Detect which cell encompasses the target text, then output its [x, y] center coordinate. 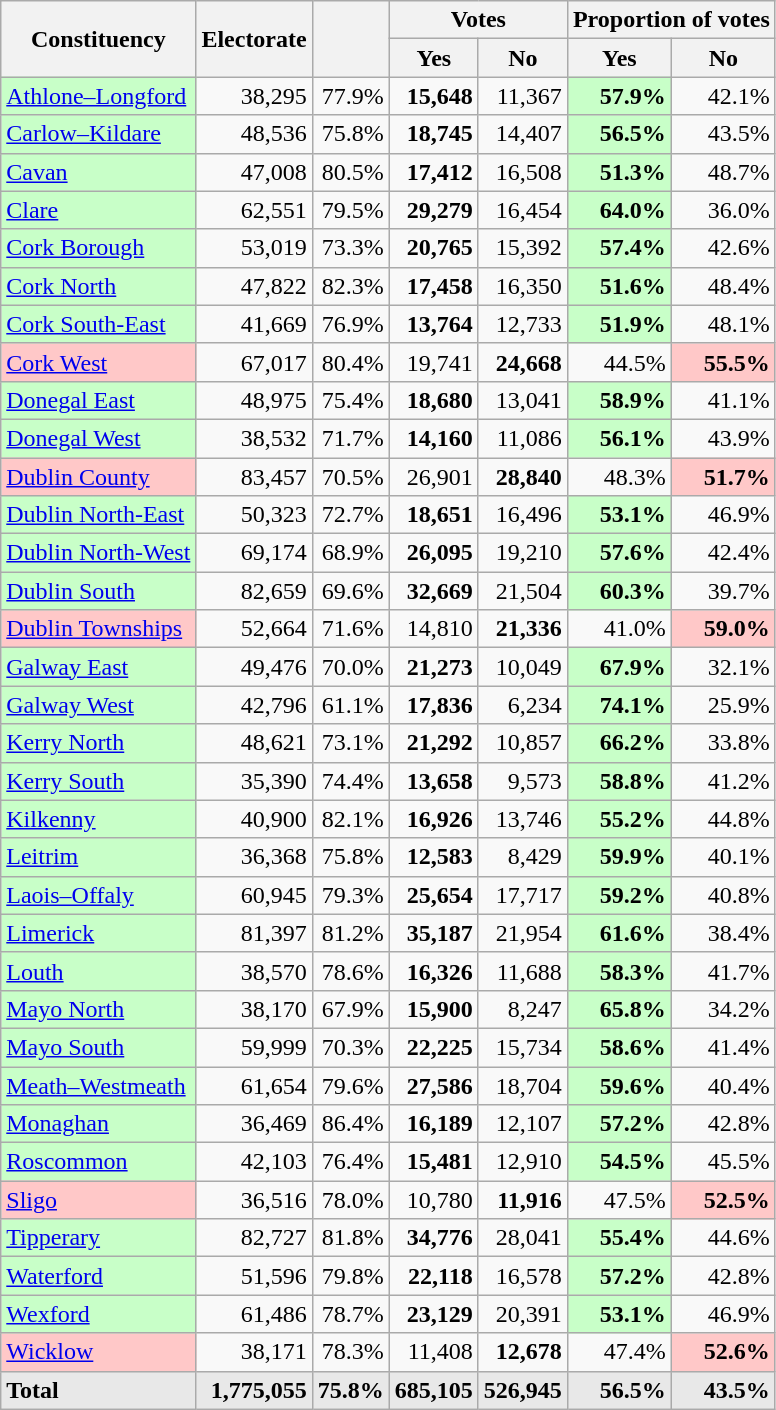
Cork West [98, 362]
53,019 [254, 248]
78.3% [350, 1352]
38,295 [254, 96]
70.0% [350, 667]
48.3% [619, 477]
81.8% [350, 1238]
42.4% [723, 553]
47.5% [619, 1200]
28,840 [522, 477]
61.6% [619, 933]
20,391 [522, 1314]
67,017 [254, 362]
56.1% [619, 438]
6,234 [522, 705]
12,733 [522, 324]
66.2% [619, 743]
79.6% [350, 1085]
Kerry North [98, 743]
38.4% [723, 933]
13,764 [434, 324]
43.9% [723, 438]
Galway East [98, 667]
22,118 [434, 1276]
Clare [98, 210]
81,397 [254, 933]
Kilkenny [98, 819]
16,508 [522, 172]
41.4% [723, 1047]
15,392 [522, 248]
82,727 [254, 1238]
Constituency [98, 39]
35,390 [254, 781]
41,669 [254, 324]
48.4% [723, 286]
27,586 [434, 1085]
Total [98, 1390]
Athlone–Longford [98, 96]
36,469 [254, 1124]
Sligo [98, 1200]
21,504 [522, 591]
26,095 [434, 553]
16,326 [434, 971]
74.4% [350, 781]
86.4% [350, 1124]
22,225 [434, 1047]
77.9% [350, 96]
Limerick [98, 933]
19,210 [522, 553]
82.3% [350, 286]
76.4% [350, 1162]
16,350 [522, 286]
38,532 [254, 438]
11,367 [522, 96]
21,292 [434, 743]
18,651 [434, 515]
44.8% [723, 819]
40.1% [723, 857]
40.4% [723, 1085]
58.3% [619, 971]
47.4% [619, 1352]
71.6% [350, 629]
Louth [98, 971]
14,160 [434, 438]
Cork South-East [98, 324]
1,775,055 [254, 1390]
Mayo South [98, 1047]
Dublin County [98, 477]
40.8% [723, 895]
41.7% [723, 971]
26,901 [434, 477]
23,129 [434, 1314]
8,429 [522, 857]
21,954 [522, 933]
Leitrim [98, 857]
32.1% [723, 667]
58.8% [619, 781]
52.5% [723, 1200]
69,174 [254, 553]
Proportion of votes [671, 20]
17,458 [434, 286]
76.9% [350, 324]
74.1% [619, 705]
78.0% [350, 1200]
11,688 [522, 971]
Meath–Westmeath [98, 1085]
34.2% [723, 1009]
44.6% [723, 1238]
73.3% [350, 248]
Donegal West [98, 438]
Galway West [98, 705]
81.2% [350, 933]
16,454 [522, 210]
55.4% [619, 1238]
50,323 [254, 515]
Wexford [98, 1314]
80.4% [350, 362]
78.6% [350, 971]
59,999 [254, 1047]
60.3% [619, 591]
16,189 [434, 1124]
13,658 [434, 781]
59.2% [619, 895]
54.5% [619, 1162]
11,408 [434, 1352]
73.1% [350, 743]
82,659 [254, 591]
62,551 [254, 210]
15,648 [434, 96]
28,041 [522, 1238]
42.6% [723, 248]
32,669 [434, 591]
61,654 [254, 1085]
42,103 [254, 1162]
19,741 [434, 362]
21,336 [522, 629]
Mayo North [98, 1009]
59.9% [619, 857]
Dublin North-West [98, 553]
Wicklow [98, 1352]
Tipperary [98, 1238]
48.7% [723, 172]
Carlow–Kildare [98, 134]
12,678 [522, 1352]
42,796 [254, 705]
70.3% [350, 1047]
82.1% [350, 819]
13,746 [522, 819]
59.0% [723, 629]
57.9% [619, 96]
52.6% [723, 1352]
Kerry South [98, 781]
48,536 [254, 134]
Waterford [98, 1276]
Monaghan [98, 1124]
38,570 [254, 971]
70.5% [350, 477]
58.6% [619, 1047]
Dublin South [98, 591]
8,247 [522, 1009]
Roscommon [98, 1162]
45.5% [723, 1162]
15,481 [434, 1162]
17,412 [434, 172]
68.9% [350, 553]
Dublin North-East [98, 515]
18,745 [434, 134]
64.0% [619, 210]
Dublin Townships [98, 629]
80.5% [350, 172]
51.6% [619, 286]
24,668 [522, 362]
16,578 [522, 1276]
79.8% [350, 1276]
48,975 [254, 400]
47,008 [254, 172]
12,910 [522, 1162]
61,486 [254, 1314]
15,734 [522, 1047]
17,836 [434, 705]
72.7% [350, 515]
48.1% [723, 324]
Electorate [254, 39]
Cork North [98, 286]
14,407 [522, 134]
13,041 [522, 400]
14,810 [434, 629]
20,765 [434, 248]
44.5% [619, 362]
Cork Borough [98, 248]
57.6% [619, 553]
57.4% [619, 248]
36,368 [254, 857]
15,900 [434, 1009]
75.4% [350, 400]
52,664 [254, 629]
79.5% [350, 210]
21,273 [434, 667]
40,900 [254, 819]
69.6% [350, 591]
25,654 [434, 895]
36,516 [254, 1200]
41.2% [723, 781]
10,857 [522, 743]
36.0% [723, 210]
Laois–Offaly [98, 895]
51,596 [254, 1276]
47,822 [254, 286]
35,187 [434, 933]
59.6% [619, 1085]
41.1% [723, 400]
38,170 [254, 1009]
61.1% [350, 705]
79.3% [350, 895]
12,583 [434, 857]
60,945 [254, 895]
33.8% [723, 743]
55.5% [723, 362]
10,780 [434, 1200]
51.9% [619, 324]
48,621 [254, 743]
Donegal East [98, 400]
17,717 [522, 895]
25.9% [723, 705]
42.1% [723, 96]
83,457 [254, 477]
685,105 [434, 1390]
34,776 [434, 1238]
58.9% [619, 400]
38,171 [254, 1352]
78.7% [350, 1314]
16,496 [522, 515]
11,086 [522, 438]
12,107 [522, 1124]
11,916 [522, 1200]
41.0% [619, 629]
16,926 [434, 819]
55.2% [619, 819]
49,476 [254, 667]
71.7% [350, 438]
Votes [478, 20]
10,049 [522, 667]
18,680 [434, 400]
Cavan [98, 172]
51.7% [723, 477]
39.7% [723, 591]
9,573 [522, 781]
29,279 [434, 210]
18,704 [522, 1085]
65.8% [619, 1009]
51.3% [619, 172]
526,945 [522, 1390]
